For the text-containing cell, return its midpoint in (X, Y) coordinate format. 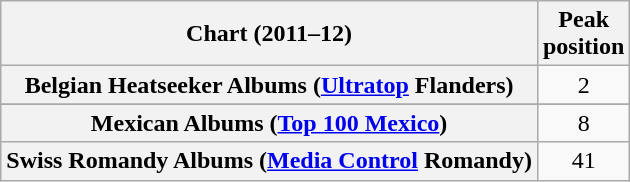
Peakposition (583, 34)
41 (583, 161)
2 (583, 85)
Swiss Romandy Albums (Media Control Romandy) (270, 161)
Mexican Albums (Top 100 Mexico) (270, 123)
8 (583, 123)
Chart (2011–12) (270, 34)
Belgian Heatseeker Albums (Ultratop Flanders) (270, 85)
